Identify which cell holds the provided text, then report its [x, y] central coordinate. 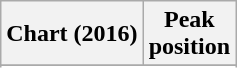
Peakposition [189, 34]
Chart (2016) [72, 34]
